Capture the cell that displays the provided text and extract its [X, Y] central coordinate. 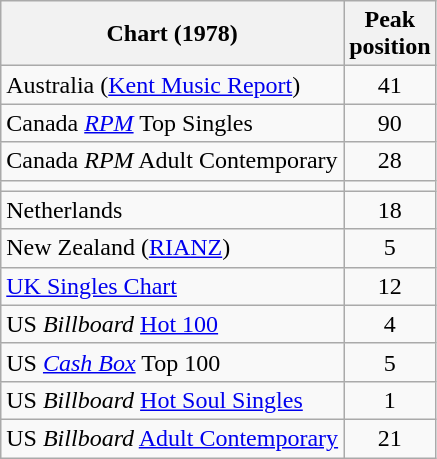
US Billboard Hot Soul Singles [172, 400]
Australia (Kent Music Report) [172, 85]
Canada RPM Top Singles [172, 123]
Netherlands [172, 210]
4 [390, 324]
1 [390, 400]
US Billboard Hot 100 [172, 324]
New Zealand (RIANZ) [172, 248]
Chart (1978) [172, 34]
28 [390, 161]
Canada RPM Adult Contemporary [172, 161]
21 [390, 438]
90 [390, 123]
US Cash Box Top 100 [172, 362]
UK Singles Chart [172, 286]
12 [390, 286]
18 [390, 210]
41 [390, 85]
US Billboard Adult Contemporary [172, 438]
Peakposition [390, 34]
